Identify which cell holds the provided text, then report its [x, y] central coordinate. 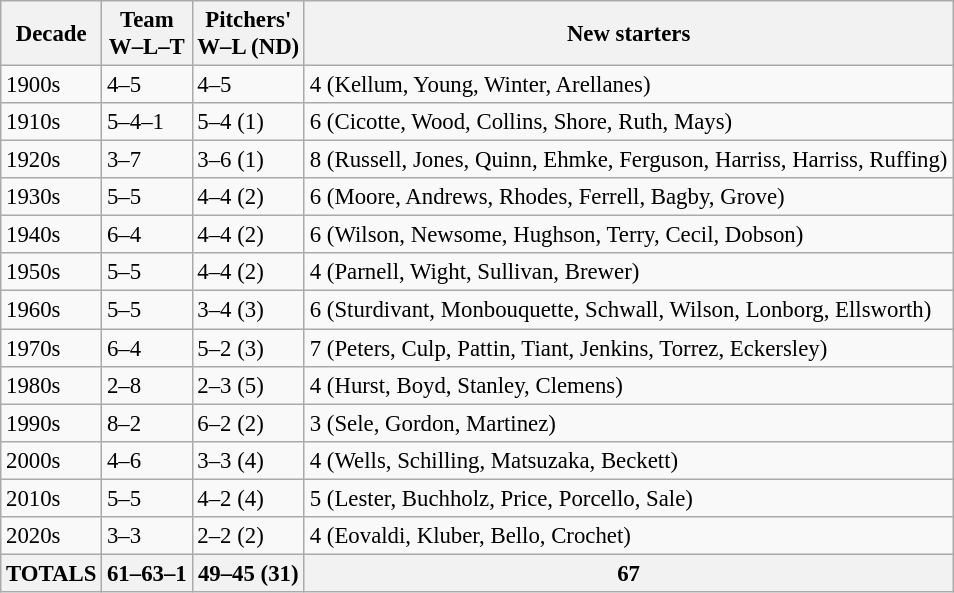
3–3 (4) [248, 460]
TeamW–L–T [147, 34]
61–63–1 [147, 573]
1960s [52, 310]
4–2 (4) [248, 498]
6 (Wilson, Newsome, Hughson, Terry, Cecil, Dobson) [628, 235]
3–7 [147, 160]
6–2 (2) [248, 423]
4 (Eovaldi, Kluber, Bello, Crochet) [628, 536]
5–4–1 [147, 122]
7 (Peters, Culp, Pattin, Tiant, Jenkins, Torrez, Eckersley) [628, 348]
6 (Moore, Andrews, Rhodes, Ferrell, Bagby, Grove) [628, 197]
New starters [628, 34]
1900s [52, 85]
4–6 [147, 460]
1940s [52, 235]
1920s [52, 160]
67 [628, 573]
4 (Kellum, Young, Winter, Arellanes) [628, 85]
1930s [52, 197]
2–2 (2) [248, 536]
5 (Lester, Buchholz, Price, Porcello, Sale) [628, 498]
8–2 [147, 423]
6 (Sturdivant, Monbouquette, Schwall, Wilson, Lonborg, Ellsworth) [628, 310]
1980s [52, 385]
8 (Russell, Jones, Quinn, Ehmke, Ferguson, Harriss, Harriss, Ruffing) [628, 160]
3–6 (1) [248, 160]
2020s [52, 536]
2000s [52, 460]
4 (Parnell, Wight, Sullivan, Brewer) [628, 273]
5–4 (1) [248, 122]
1970s [52, 348]
5–2 (3) [248, 348]
3–4 (3) [248, 310]
4 (Wells, Schilling, Matsuzaka, Beckett) [628, 460]
6 (Cicotte, Wood, Collins, Shore, Ruth, Mays) [628, 122]
49–45 (31) [248, 573]
1950s [52, 273]
Decade [52, 34]
1990s [52, 423]
2010s [52, 498]
4 (Hurst, Boyd, Stanley, Clemens) [628, 385]
3–3 [147, 536]
1910s [52, 122]
TOTALS [52, 573]
2–3 (5) [248, 385]
3 (Sele, Gordon, Martinez) [628, 423]
Pitchers'W–L (ND) [248, 34]
2–8 [147, 385]
